Capture the cell that displays the provided text and extract its [x, y] central coordinate. 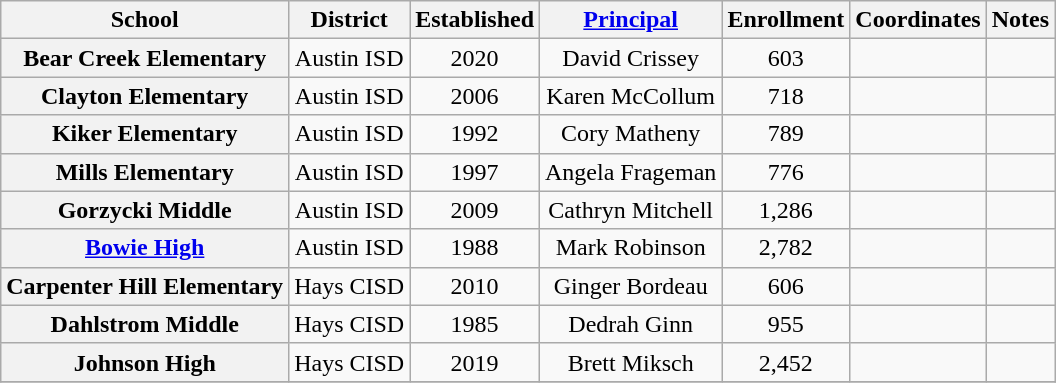
1997 [475, 172]
2006 [475, 96]
1992 [475, 134]
Bowie High [145, 248]
2,782 [786, 248]
2020 [475, 58]
Mark Robinson [631, 248]
Principal [631, 20]
Carpenter Hill Elementary [145, 286]
Cory Matheny [631, 134]
Johnson High [145, 362]
2010 [475, 286]
Brett Miksch [631, 362]
Mills Elementary [145, 172]
Karen McCollum [631, 96]
Coordinates [918, 20]
Clayton Elementary [145, 96]
Cathryn Mitchell [631, 210]
Ginger Bordeau [631, 286]
1988 [475, 248]
Enrollment [786, 20]
2019 [475, 362]
955 [786, 324]
District [350, 20]
2,452 [786, 362]
1985 [475, 324]
Dahlstrom Middle [145, 324]
1,286 [786, 210]
789 [786, 134]
Bear Creek Elementary [145, 58]
Notes [1020, 20]
606 [786, 286]
Established [475, 20]
776 [786, 172]
718 [786, 96]
603 [786, 58]
David Crissey [631, 58]
Dedrah Ginn [631, 324]
Angela Frageman [631, 172]
2009 [475, 210]
Kiker Elementary [145, 134]
School [145, 20]
Gorzycki Middle [145, 210]
